For the text-containing cell, return its midpoint in [X, Y] coordinate format. 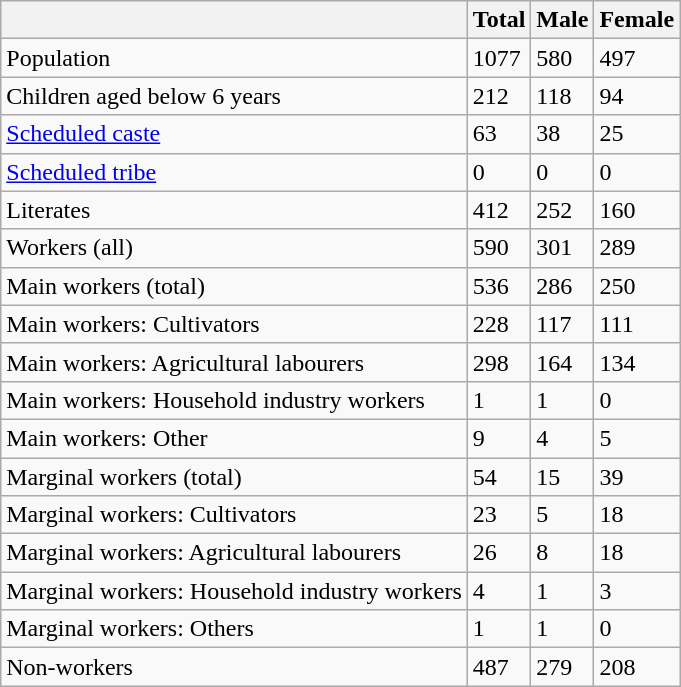
94 [637, 96]
38 [562, 134]
Marginal workers: Cultivators [234, 515]
Marginal workers: Others [234, 629]
487 [499, 667]
117 [562, 324]
15 [562, 477]
Main workers (total) [234, 286]
3 [637, 591]
590 [499, 248]
Population [234, 58]
580 [562, 58]
160 [637, 210]
Main workers: Cultivators [234, 324]
Main workers: Agricultural labourers [234, 362]
134 [637, 362]
Main workers: Household industry workers [234, 400]
63 [499, 134]
Total [499, 20]
39 [637, 477]
1077 [499, 58]
497 [637, 58]
Female [637, 20]
54 [499, 477]
228 [499, 324]
23 [499, 515]
Marginal workers: Household industry workers [234, 591]
Main workers: Other [234, 438]
Scheduled caste [234, 134]
Children aged below 6 years [234, 96]
Marginal workers: Agricultural labourers [234, 553]
Scheduled tribe [234, 172]
Workers (all) [234, 248]
Non-workers [234, 667]
412 [499, 210]
289 [637, 248]
118 [562, 96]
8 [562, 553]
298 [499, 362]
111 [637, 324]
286 [562, 286]
279 [562, 667]
536 [499, 286]
208 [637, 667]
26 [499, 553]
Literates [234, 210]
25 [637, 134]
212 [499, 96]
252 [562, 210]
250 [637, 286]
164 [562, 362]
301 [562, 248]
9 [499, 438]
Marginal workers (total) [234, 477]
Male [562, 20]
